Search for the cell housing the specified text and yield its [X, Y] center coordinate. 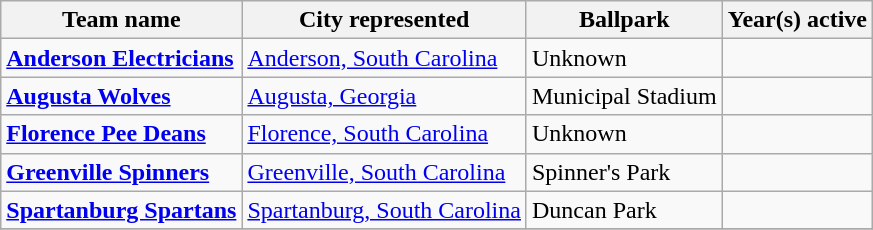
Augusta, Georgia [384, 96]
Greenville, South Carolina [384, 172]
Florence Pee Deans [122, 134]
Duncan Park [624, 210]
Ballpark [624, 20]
Spinner's Park [624, 172]
Year(s) active [797, 20]
Anderson, South Carolina [384, 58]
Municipal Stadium [624, 96]
Anderson Electricians [122, 58]
Florence, South Carolina [384, 134]
Team name [122, 20]
Spartanburg Spartans [122, 210]
Spartanburg, South Carolina [384, 210]
Greenville Spinners [122, 172]
City represented [384, 20]
Augusta Wolves [122, 96]
